For the text-containing cell, return its midpoint in (x, y) coordinate format. 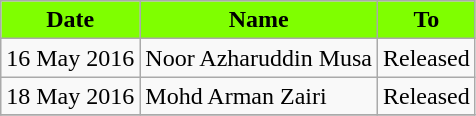
18 May 2016 (70, 96)
To (427, 20)
16 May 2016 (70, 58)
Mohd Arman Zairi (259, 96)
Date (70, 20)
Noor Azharuddin Musa (259, 58)
Name (259, 20)
